From the cell containing the given text, extract its center point as [X, Y] coordinate. 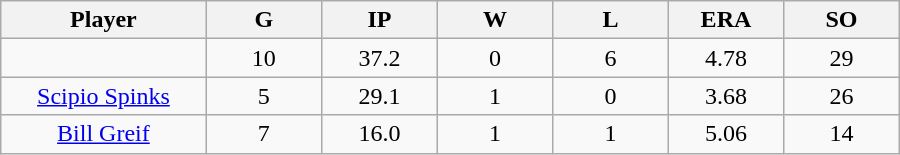
Bill Greif [104, 134]
29.1 [380, 96]
10 [264, 58]
6 [611, 58]
16.0 [380, 134]
ERA [726, 20]
W [495, 20]
Scipio Spinks [104, 96]
5 [264, 96]
3.68 [726, 96]
37.2 [380, 58]
L [611, 20]
14 [842, 134]
4.78 [726, 58]
IP [380, 20]
SO [842, 20]
Player [104, 20]
G [264, 20]
29 [842, 58]
7 [264, 134]
5.06 [726, 134]
26 [842, 96]
